From the cell containing the given text, extract its center point as [x, y] coordinate. 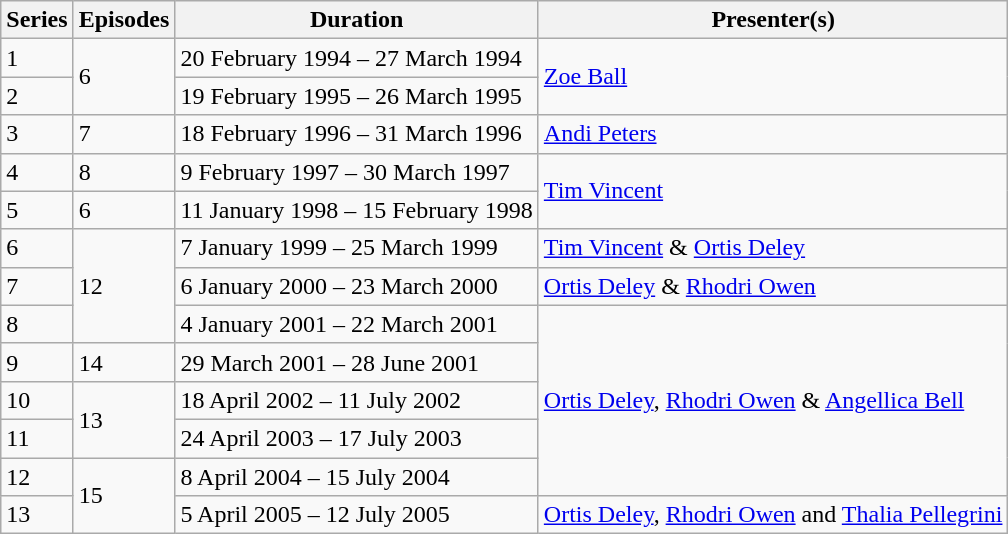
Ortis Deley, Rhodri Owen and Thalia Pellegrini [773, 515]
Tim Vincent & Ortis Deley [773, 248]
10 [37, 400]
20 February 1994 – 27 March 1994 [356, 58]
Tim Vincent [773, 191]
7 January 1999 – 25 March 1999 [356, 248]
Series [37, 20]
18 April 2002 – 11 July 2002 [356, 400]
Episodes [124, 20]
14 [124, 362]
Zoe Ball [773, 77]
8 April 2004 – 15 July 2004 [356, 477]
4 January 2001 – 22 March 2001 [356, 324]
29 March 2001 – 28 June 2001 [356, 362]
Andi Peters [773, 134]
24 April 2003 – 17 July 2003 [356, 438]
3 [37, 134]
18 February 1996 – 31 March 1996 [356, 134]
4 [37, 172]
11 [37, 438]
2 [37, 96]
1 [37, 58]
Duration [356, 20]
6 January 2000 – 23 March 2000 [356, 286]
15 [124, 496]
5 [37, 210]
5 April 2005 – 12 July 2005 [356, 515]
Ortis Deley, Rhodri Owen & Angellica Bell [773, 400]
9 [37, 362]
11 January 1998 – 15 February 1998 [356, 210]
19 February 1995 – 26 March 1995 [356, 96]
Presenter(s) [773, 20]
9 February 1997 – 30 March 1997 [356, 172]
Ortis Deley & Rhodri Owen [773, 286]
